Provide the [X, Y] coordinate of the cell's center where the given text is located.  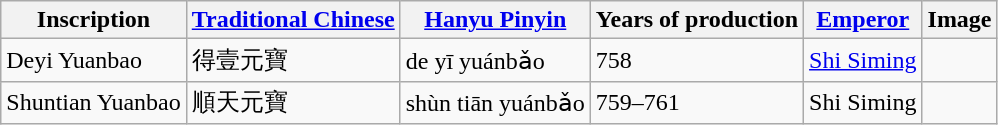
Deyi Yuanbao [94, 60]
Shuntian Yuanbao [94, 102]
Hanyu Pinyin [495, 20]
Inscription [94, 20]
Emperor [863, 20]
得壹元寶 [293, 60]
758 [696, 60]
shùn tiān yuánbǎo [495, 102]
759–761 [696, 102]
順天元寶 [293, 102]
Years of production [696, 20]
de yī yuánbǎo [495, 60]
Traditional Chinese [293, 20]
Image [960, 20]
